Return (x, y) of the center of cell containing provided text 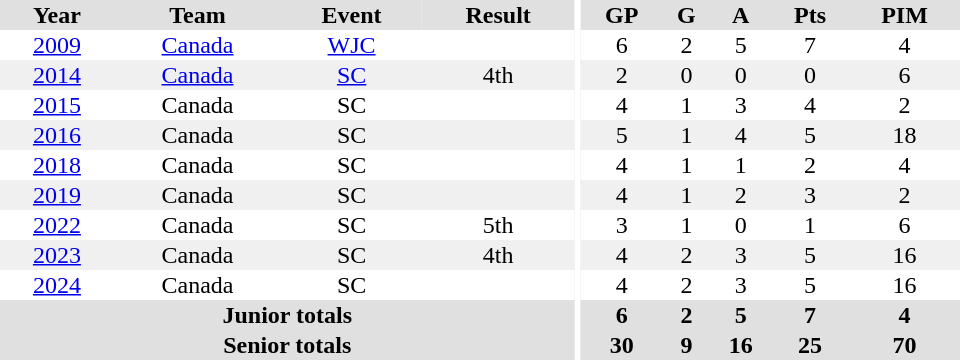
GP (622, 15)
Year (57, 15)
Pts (810, 15)
2014 (57, 75)
2019 (57, 195)
2022 (57, 225)
Result (498, 15)
2016 (57, 135)
Senior totals (287, 345)
Junior totals (287, 315)
2024 (57, 285)
25 (810, 345)
18 (904, 135)
5th (498, 225)
A (741, 15)
2023 (57, 255)
Team (198, 15)
G (686, 15)
9 (686, 345)
30 (622, 345)
WJC (352, 45)
70 (904, 345)
2015 (57, 105)
Event (352, 15)
2018 (57, 165)
PIM (904, 15)
2009 (57, 45)
